Pinpoint the cell where the given text exists, returning its [x, y] midpoint coordinate. 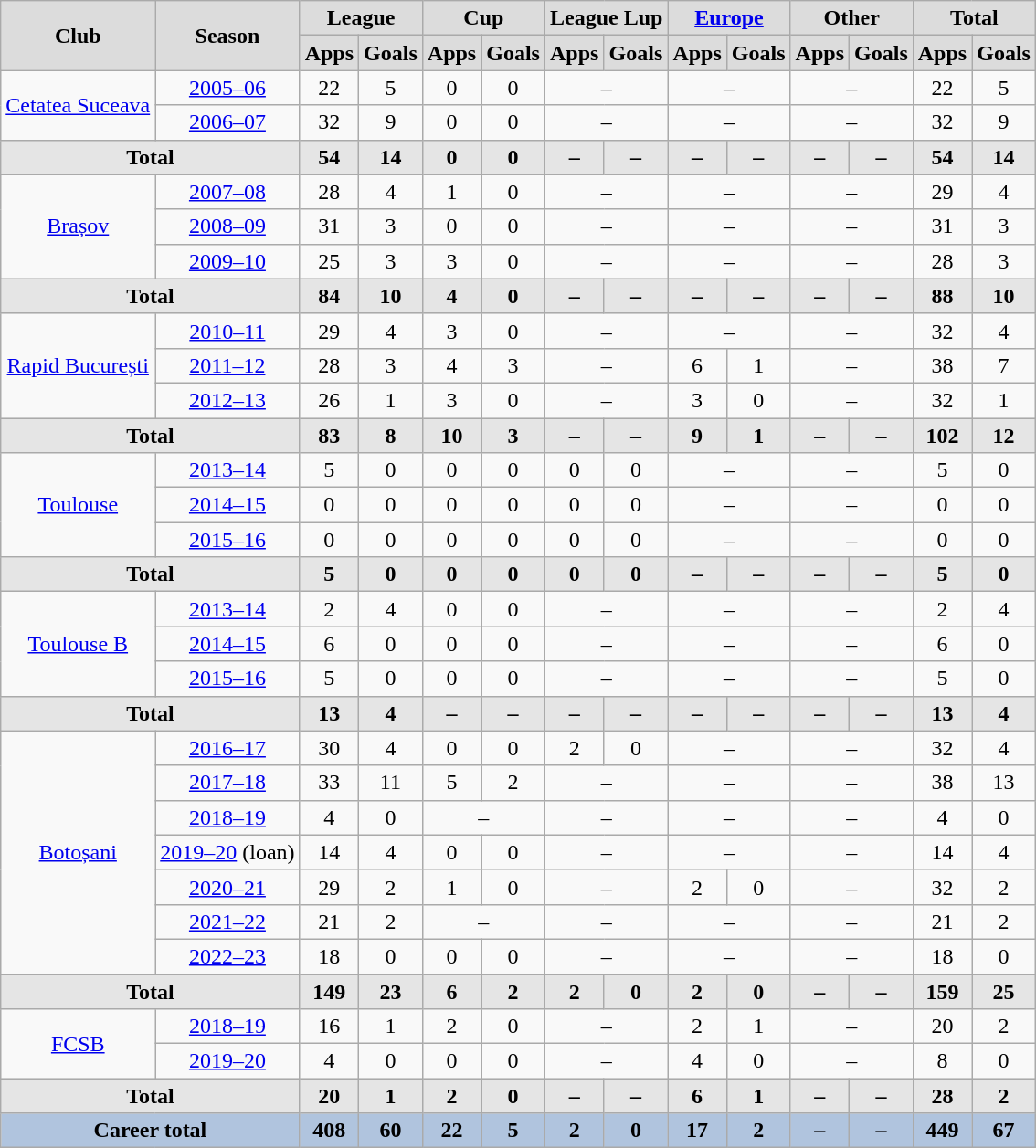
FCSB [79, 1044]
2017–18 [227, 783]
2022–23 [227, 956]
2007–08 [227, 192]
2021–22 [227, 922]
88 [942, 296]
11 [391, 783]
7 [1004, 365]
30 [329, 748]
83 [329, 436]
Brașov [79, 226]
Rapid București [79, 365]
33 [329, 783]
Career total [150, 1131]
26 [329, 400]
Cetatea Suceava [79, 105]
League [361, 18]
Other [851, 18]
60 [391, 1131]
17 [697, 1131]
84 [329, 296]
Season [227, 36]
23 [391, 991]
16 [329, 1027]
2016–17 [227, 748]
Cup [483, 18]
159 [942, 991]
Toulouse [79, 505]
2011–12 [227, 365]
2006–07 [227, 122]
2012–13 [227, 400]
2009–10 [227, 261]
Toulouse B [79, 644]
449 [942, 1131]
Europe [729, 18]
67 [1004, 1131]
Botoșani [79, 852]
102 [942, 436]
2010–11 [227, 331]
2008–09 [227, 226]
2005–06 [227, 88]
2019–20 [227, 1061]
12 [1004, 436]
2020–21 [227, 887]
2019–20 (loan) [227, 852]
Club [79, 36]
League Lup [606, 18]
408 [329, 1131]
149 [329, 991]
